Search for the cell housing the specified text and yield its (x, y) center coordinate. 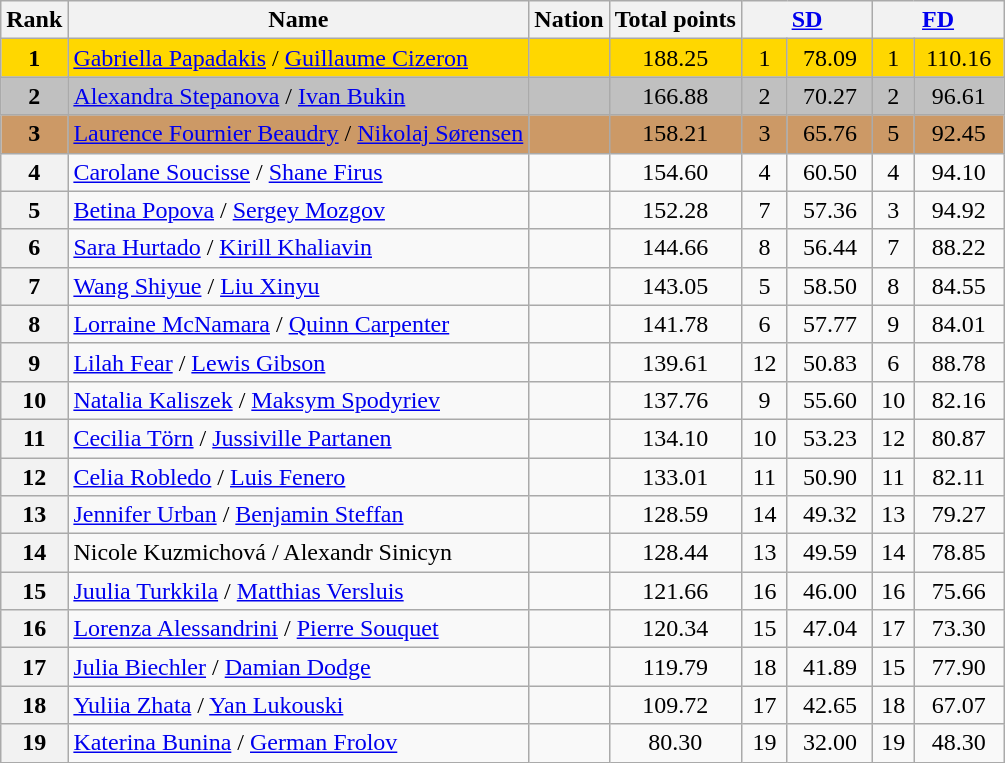
88.78 (959, 362)
75.66 (959, 591)
Lilah Fear / Lewis Gibson (298, 362)
92.45 (959, 134)
SD (806, 20)
55.60 (830, 400)
65.76 (830, 134)
Carolane Soucisse / Shane Firus (298, 172)
88.22 (959, 248)
50.90 (830, 477)
Lorenza Alessandrini / Pierre Souquet (298, 629)
137.76 (675, 400)
Nicole Kuzmichová / Alexandr Sinicyn (298, 553)
73.30 (959, 629)
144.66 (675, 248)
94.10 (959, 172)
94.92 (959, 210)
120.34 (675, 629)
Katerina Bunina / German Frolov (298, 743)
Natalia Kaliszek / Maksym Spodyriev (298, 400)
154.60 (675, 172)
158.21 (675, 134)
Juulia Turkkila / Matthias Versluis (298, 591)
FD (938, 20)
56.44 (830, 248)
78.85 (959, 553)
134.10 (675, 438)
67.07 (959, 705)
Cecilia Törn / Jussiville Partanen (298, 438)
166.88 (675, 96)
79.27 (959, 515)
109.72 (675, 705)
Celia Robledo / Luis Fenero (298, 477)
42.65 (830, 705)
133.01 (675, 477)
152.28 (675, 210)
188.25 (675, 58)
128.44 (675, 553)
Alexandra Stepanova / Ivan Bukin (298, 96)
Laurence Fournier Beaudry / Nikolaj Sørensen (298, 134)
32.00 (830, 743)
Nation (569, 20)
41.89 (830, 667)
121.66 (675, 591)
78.09 (830, 58)
84.55 (959, 286)
Betina Popova / Sergey Mozgov (298, 210)
128.59 (675, 515)
46.00 (830, 591)
Sara Hurtado / Kirill Khaliavin (298, 248)
53.23 (830, 438)
Julia Biechler / Damian Dodge (298, 667)
Rank (34, 20)
96.61 (959, 96)
139.61 (675, 362)
Name (298, 20)
57.77 (830, 324)
Total points (675, 20)
82.16 (959, 400)
110.16 (959, 58)
50.83 (830, 362)
80.87 (959, 438)
143.05 (675, 286)
58.50 (830, 286)
57.36 (830, 210)
Lorraine McNamara / Quinn Carpenter (298, 324)
70.27 (830, 96)
84.01 (959, 324)
Yuliia Zhata / Yan Lukouski (298, 705)
119.79 (675, 667)
80.30 (675, 743)
60.50 (830, 172)
Wang Shiyue / Liu Xinyu (298, 286)
48.30 (959, 743)
47.04 (830, 629)
77.90 (959, 667)
Jennifer Urban / Benjamin Steffan (298, 515)
Gabriella Papadakis / Guillaume Cizeron (298, 58)
82.11 (959, 477)
49.59 (830, 553)
141.78 (675, 324)
49.32 (830, 515)
